Extract the (X, Y) coordinate from the center of the cell holding the provided text.  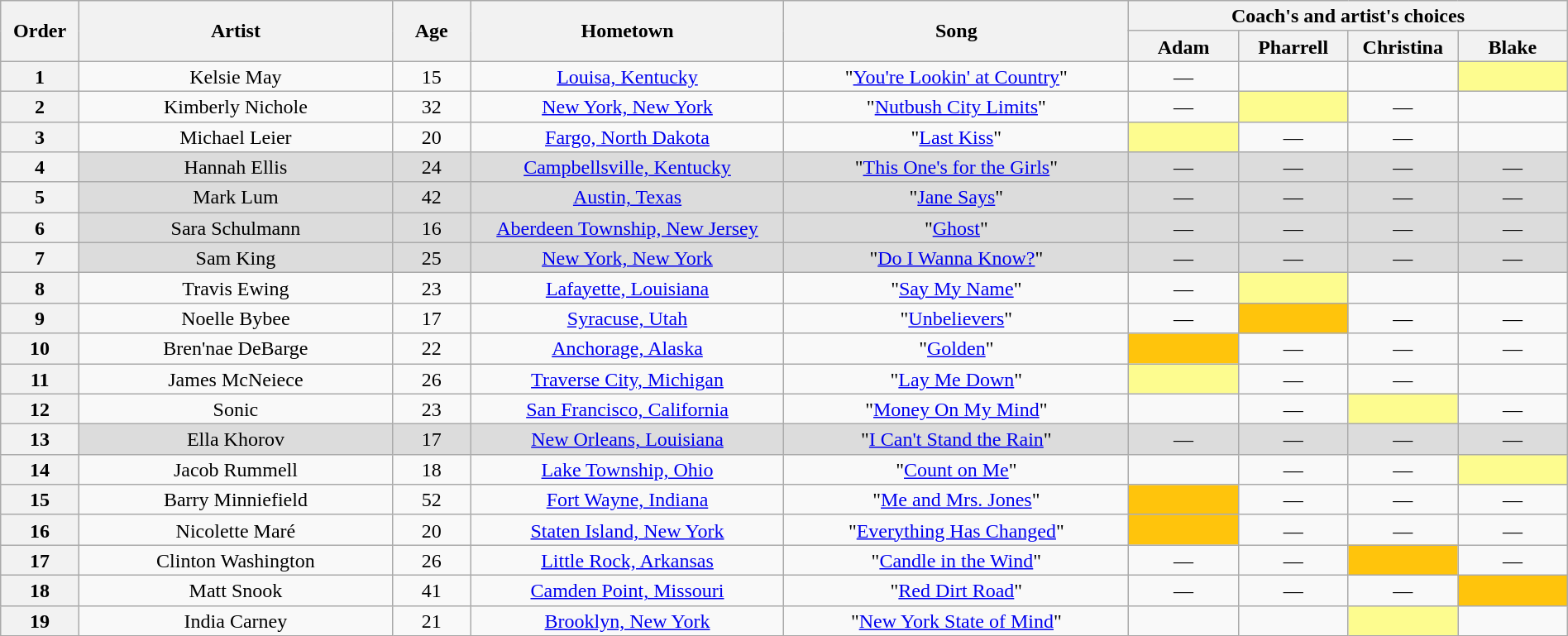
Lake Township, Ohio (627, 470)
14 (40, 470)
Lafayette, Louisiana (627, 288)
"Me and Mrs. Jones" (956, 500)
3 (40, 137)
Noelle Bybee (235, 318)
Fargo, North Dakota (627, 137)
13 (40, 440)
"Red Dirt Road" (956, 591)
Anchorage, Alaska (627, 349)
2 (40, 106)
"Money On My Mind" (956, 409)
4 (40, 167)
Kimberly Nichole (235, 106)
11 (40, 379)
22 (432, 349)
32 (432, 106)
Louisa, Kentucky (627, 76)
Little Rock, Arkansas (627, 561)
Hometown (627, 31)
1 (40, 76)
Nicolette Maré (235, 529)
Sonic (235, 409)
Adam (1184, 46)
Michael Leier (235, 137)
"Count on Me" (956, 470)
Matt Snook (235, 591)
Barry Minniefield (235, 500)
8 (40, 288)
21 (432, 620)
Fort Wayne, Indiana (627, 500)
42 (432, 197)
"Candle in the Wind" (956, 561)
Pharrell (1293, 46)
Ella Khorov (235, 440)
Hannah Ellis (235, 167)
Mark Lum (235, 197)
"This One's for the Girls" (956, 167)
"Lay Me Down" (956, 379)
Song (956, 31)
Sam King (235, 258)
Clinton Washington (235, 561)
Blake (1513, 46)
Aberdeen Township, New Jersey (627, 228)
10 (40, 349)
New Orleans, Louisiana (627, 440)
Order (40, 31)
Camden Point, Missouri (627, 591)
"Golden" (956, 349)
5 (40, 197)
Jacob Rummell (235, 470)
"I Can't Stand the Rain" (956, 440)
"Jane Says" (956, 197)
"You're Lookin' at Country" (956, 76)
Campbellsville, Kentucky (627, 167)
Traverse City, Michigan (627, 379)
"Nutbush City Limits" (956, 106)
12 (40, 409)
7 (40, 258)
Brooklyn, New York (627, 620)
25 (432, 258)
San Francisco, California (627, 409)
"Ghost" (956, 228)
Bren'nae DeBarge (235, 349)
Sara Schulmann (235, 228)
6 (40, 228)
"Say My Name" (956, 288)
41 (432, 591)
Coach's and artist's choices (1348, 17)
India Carney (235, 620)
Christina (1403, 46)
9 (40, 318)
19 (40, 620)
Age (432, 31)
Syracuse, Utah (627, 318)
Austin, Texas (627, 197)
"Everything Has Changed" (956, 529)
"Last Kiss" (956, 137)
"New York State of Mind" (956, 620)
52 (432, 500)
Travis Ewing (235, 288)
James McNeiece (235, 379)
"Unbelievers" (956, 318)
"Do I Wanna Know?" (956, 258)
Staten Island, New York (627, 529)
24 (432, 167)
Kelsie May (235, 76)
Artist (235, 31)
